Scan for the cell matching the given text and deliver its (x, y) coordinate at center. 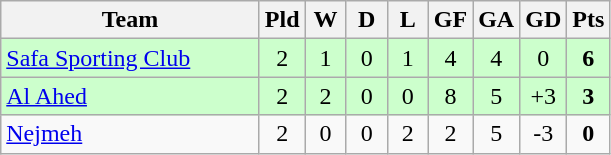
Team (130, 20)
+3 (544, 96)
Safa Sporting Club (130, 58)
L (408, 20)
Al Ahed (130, 96)
Pts (588, 20)
GA (496, 20)
6 (588, 58)
3 (588, 96)
Nejmeh (130, 134)
Pld (282, 20)
GF (450, 20)
-3 (544, 134)
8 (450, 96)
W (326, 20)
GD (544, 20)
D (366, 20)
